Provide the (X, Y) coordinate of the cell's center where the given text is located.  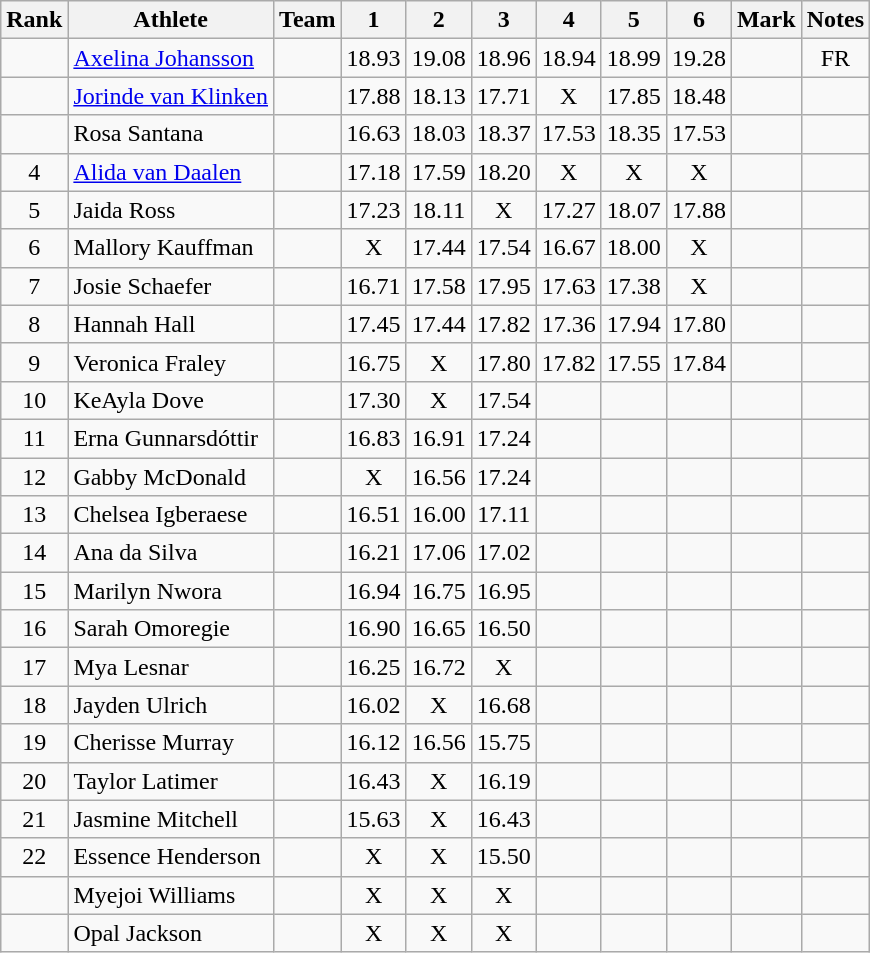
Notes (835, 20)
Hannah Hall (171, 324)
15 (34, 591)
17.55 (634, 362)
11 (34, 438)
17.06 (438, 553)
Rank (34, 20)
Chelsea Igberaese (171, 515)
17.63 (568, 286)
16.95 (504, 591)
Opal Jackson (171, 933)
FR (835, 58)
17.58 (438, 286)
18.96 (504, 58)
Erna Gunnarsdóttir (171, 438)
18.93 (374, 58)
17.02 (504, 553)
16.51 (374, 515)
10 (34, 400)
17.45 (374, 324)
16.63 (374, 134)
17.38 (634, 286)
16.12 (374, 743)
17.36 (568, 324)
13 (34, 515)
17 (34, 667)
18.11 (438, 210)
Cherisse Murray (171, 743)
Team (308, 20)
19 (34, 743)
Myejoi Williams (171, 895)
15.75 (504, 743)
16.65 (438, 629)
Jaida Ross (171, 210)
16.72 (438, 667)
9 (34, 362)
18 (34, 705)
18.03 (438, 134)
16.50 (504, 629)
Jasmine Mitchell (171, 819)
17.11 (504, 515)
Gabby McDonald (171, 477)
Ana da Silva (171, 553)
18.94 (568, 58)
Mya Lesnar (171, 667)
16.91 (438, 438)
Veronica Fraley (171, 362)
16.00 (438, 515)
21 (34, 819)
Taylor Latimer (171, 781)
17.94 (634, 324)
Josie Schaefer (171, 286)
17.85 (634, 96)
16.94 (374, 591)
17.23 (374, 210)
Jayden Ulrich (171, 705)
17.30 (374, 400)
16.71 (374, 286)
16.02 (374, 705)
14 (34, 553)
18.00 (634, 248)
18.20 (504, 172)
18.99 (634, 58)
17.71 (504, 96)
17.84 (698, 362)
Sarah Omoregie (171, 629)
19.08 (438, 58)
17.59 (438, 172)
22 (34, 857)
Axelina Johansson (171, 58)
3 (504, 20)
16.67 (568, 248)
Essence Henderson (171, 857)
16.68 (504, 705)
12 (34, 477)
Rosa Santana (171, 134)
Marilyn Nwora (171, 591)
17.95 (504, 286)
17.27 (568, 210)
1 (374, 20)
20 (34, 781)
18.35 (634, 134)
16 (34, 629)
Alida van Daalen (171, 172)
Jorinde van Klinken (171, 96)
16.83 (374, 438)
18.07 (634, 210)
18.13 (438, 96)
Athlete (171, 20)
KeAyla Dove (171, 400)
17.18 (374, 172)
2 (438, 20)
16.90 (374, 629)
16.21 (374, 553)
Mark (766, 20)
15.50 (504, 857)
15.63 (374, 819)
16.25 (374, 667)
18.37 (504, 134)
16.19 (504, 781)
19.28 (698, 58)
7 (34, 286)
18.48 (698, 96)
8 (34, 324)
Mallory Kauffman (171, 248)
